From the cell containing the given text, extract its center point as (x, y) coordinate. 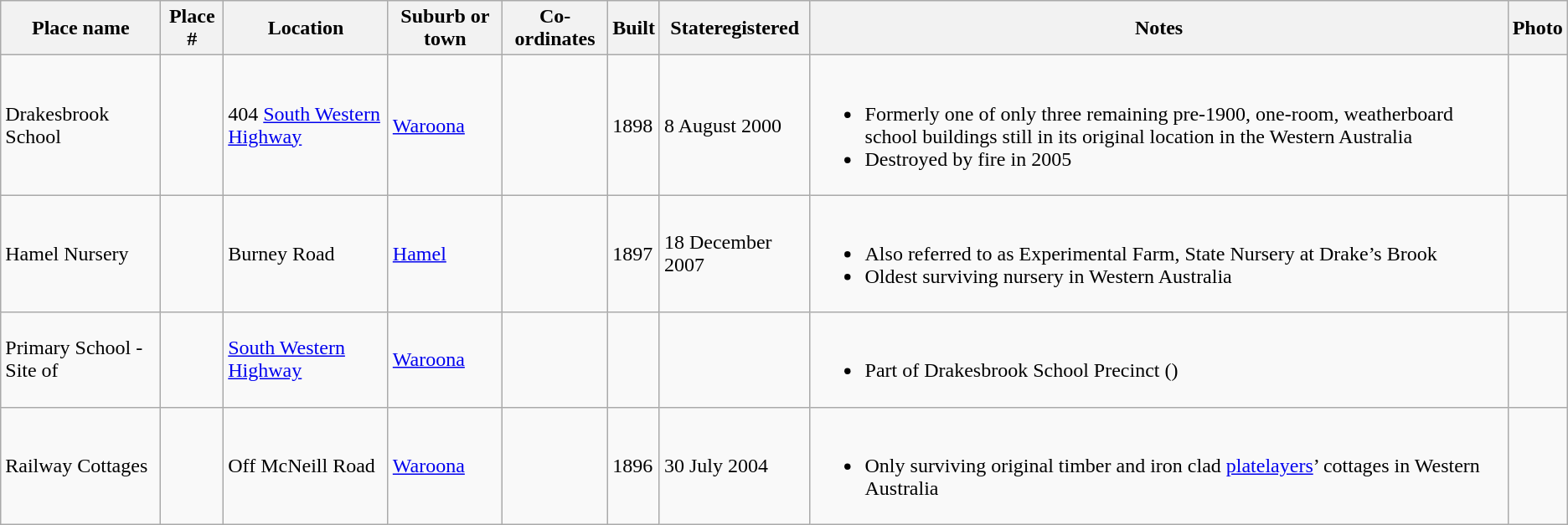
Burney Road (307, 254)
Off McNeill Road (307, 466)
Suburb or town (445, 28)
1897 (634, 254)
Only surviving original timber and iron clad platelayers’ cottages in Western Australia (1159, 466)
404 South Western Highway (307, 126)
8 August 2000 (735, 126)
Place # (193, 28)
Photo (1538, 28)
Hamel Nursery (80, 254)
Also referred to as Experimental Farm, State Nursery at Drake’s BrookOldest surviving nursery in Western Australia (1159, 254)
Drakesbrook School (80, 126)
30 July 2004 (735, 466)
Place name (80, 28)
South Western Highway (307, 360)
Co-ordinates (554, 28)
Location (307, 28)
Stateregistered (735, 28)
Notes (1159, 28)
Primary School - Site of (80, 360)
1896 (634, 466)
Built (634, 28)
Part of Drakesbrook School Precinct () (1159, 360)
Railway Cottages (80, 466)
18 December 2007 (735, 254)
Hamel (445, 254)
1898 (634, 126)
